Determine the [X, Y] coordinate at the center of the cell enclosing the given text.  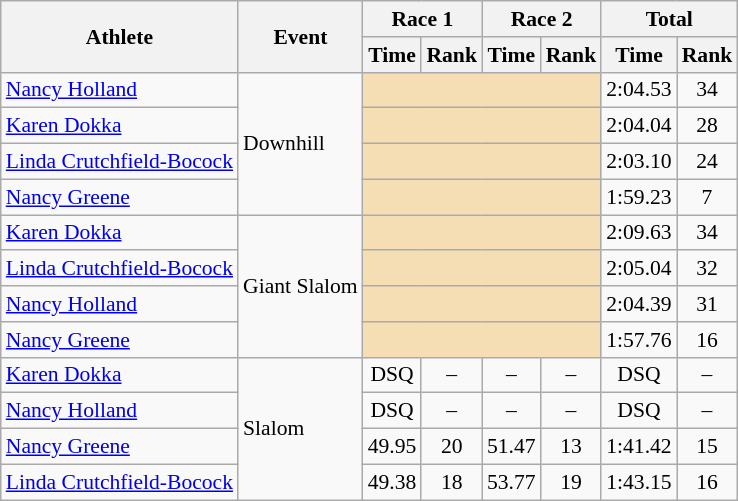
51.47 [512, 447]
Downhill [300, 143]
18 [452, 482]
1:41.42 [638, 447]
28 [708, 126]
2:04.39 [638, 304]
2:04.53 [638, 90]
20 [452, 447]
Athlete [120, 36]
15 [708, 447]
49.95 [392, 447]
Race 2 [542, 19]
Slalom [300, 428]
31 [708, 304]
24 [708, 162]
Total [669, 19]
32 [708, 269]
13 [572, 447]
2:03.10 [638, 162]
1:57.76 [638, 340]
1:43.15 [638, 482]
Event [300, 36]
53.77 [512, 482]
2:05.04 [638, 269]
19 [572, 482]
1:59.23 [638, 197]
2:04.04 [638, 126]
Giant Slalom [300, 286]
2:09.63 [638, 233]
49.38 [392, 482]
Race 1 [422, 19]
7 [708, 197]
